Return the (X, Y) coordinate for the center point of the cell that contains the specified text.  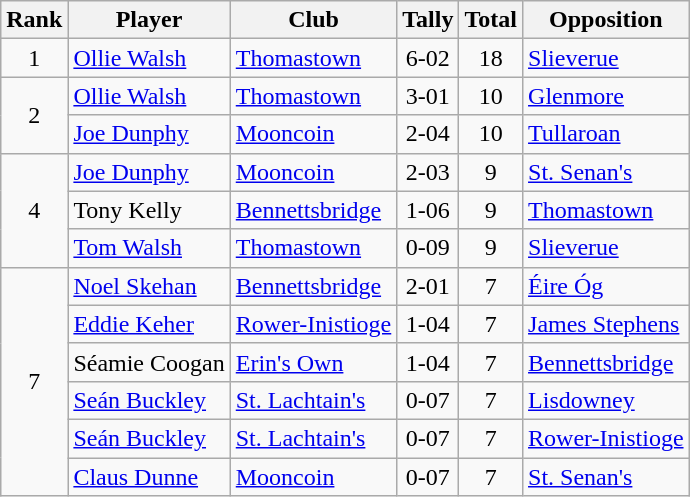
Rank (34, 20)
3-01 (428, 96)
2-04 (428, 134)
Total (491, 20)
Claus Dunne (149, 477)
6-02 (428, 58)
2-03 (428, 172)
0-09 (428, 248)
Lisdowney (606, 400)
James Stephens (606, 324)
Eddie Keher (149, 324)
Noel Skehan (149, 286)
4 (34, 210)
2 (34, 115)
Erin's Own (314, 362)
Éire Óg (606, 286)
2-01 (428, 286)
1 (34, 58)
Séamie Coogan (149, 362)
18 (491, 58)
Glenmore (606, 96)
1-06 (428, 210)
Tullaroan (606, 134)
Tony Kelly (149, 210)
Tally (428, 20)
Club (314, 20)
Tom Walsh (149, 248)
Player (149, 20)
Opposition (606, 20)
